Search for the cell housing the specified text and yield its (X, Y) center coordinate. 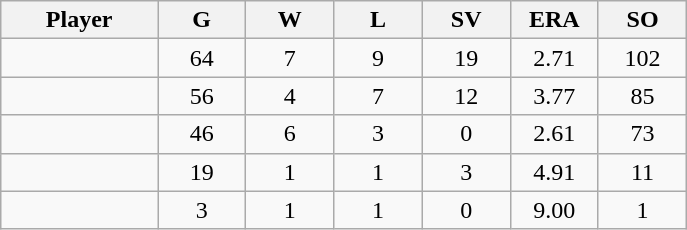
3.77 (554, 96)
2.61 (554, 134)
12 (466, 96)
64 (202, 58)
85 (642, 96)
Player (80, 20)
6 (290, 134)
SV (466, 20)
56 (202, 96)
9.00 (554, 210)
73 (642, 134)
SO (642, 20)
46 (202, 134)
W (290, 20)
4 (290, 96)
102 (642, 58)
ERA (554, 20)
2.71 (554, 58)
11 (642, 172)
L (378, 20)
4.91 (554, 172)
G (202, 20)
9 (378, 58)
